Identify which cell holds the provided text, then report its [x, y] central coordinate. 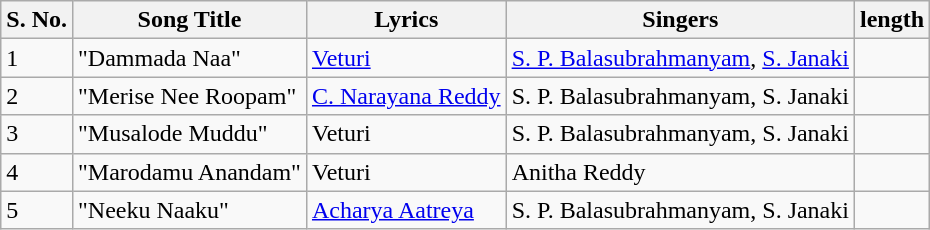
C. Narayana Reddy [406, 96]
length [892, 20]
Song Title [189, 20]
"Neeku Naaku" [189, 210]
"Dammada Naa" [189, 58]
"Marodamu Anandam" [189, 172]
5 [37, 210]
3 [37, 134]
1 [37, 58]
Anitha Reddy [680, 172]
Lyrics [406, 20]
Singers [680, 20]
S. No. [37, 20]
4 [37, 172]
"Musalode Muddu" [189, 134]
"Merise Nee Roopam" [189, 96]
Acharya Aatreya [406, 210]
2 [37, 96]
